Output the (x, y) coordinate of the center of the cell containing the given text.  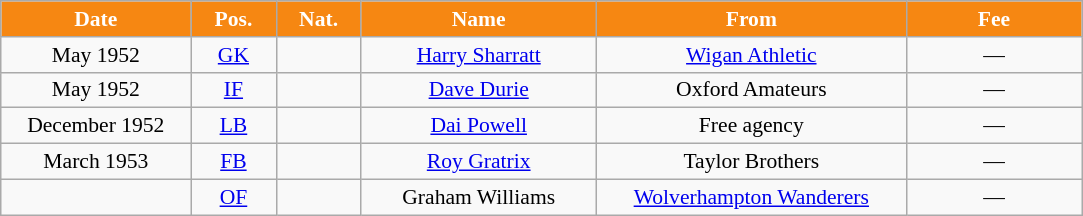
From (751, 19)
GK (234, 55)
Free agency (751, 126)
Taylor Brothers (751, 162)
Name (478, 19)
Dave Durie (478, 90)
Pos. (234, 19)
March 1953 (96, 162)
OF (234, 197)
Fee (994, 19)
December 1952 (96, 126)
Oxford Amateurs (751, 90)
Wolverhampton Wanderers (751, 197)
Harry Sharratt (478, 55)
LB (234, 126)
Graham Williams (478, 197)
Dai Powell (478, 126)
Nat. (318, 19)
Wigan Athletic (751, 55)
IF (234, 90)
FB (234, 162)
Roy Gratrix (478, 162)
Date (96, 19)
